Search for the cell housing the specified text and yield its [X, Y] center coordinate. 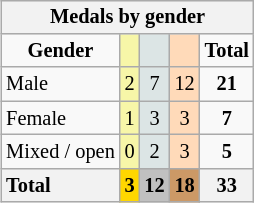
33 [227, 185]
Mixed / open [60, 152]
18 [185, 185]
Gender [60, 51]
Medals by gender [128, 17]
Male [60, 84]
5 [227, 152]
1 [130, 118]
Female [60, 118]
0 [130, 152]
21 [227, 84]
